From the cell containing the given text, extract its center point as (x, y) coordinate. 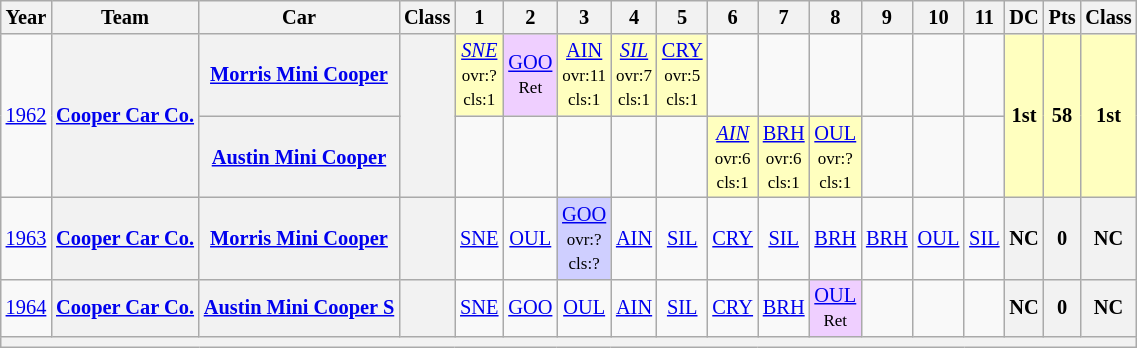
58 (1062, 116)
8 (835, 17)
2 (530, 17)
AINovr:6cls:1 (732, 157)
DC (1024, 17)
1963 (26, 238)
3 (584, 17)
SNEovr:?cls:1 (479, 75)
Austin Mini Cooper (299, 157)
Team (125, 17)
GOORet (530, 75)
10 (939, 17)
1 (479, 17)
1962 (26, 116)
11 (984, 17)
AINovr:11cls:1 (584, 75)
Pts (1062, 17)
7 (784, 17)
1964 (26, 308)
SILovr:7cls:1 (634, 75)
OULovr:?cls:1 (835, 157)
CRYovr:5cls:1 (682, 75)
Year (26, 17)
GOO (530, 308)
4 (634, 17)
9 (887, 17)
6 (732, 17)
5 (682, 17)
BRHovr:6cls:1 (784, 157)
Austin Mini Cooper S (299, 308)
GOOovr:?cls:? (584, 238)
Car (299, 17)
OULRet (835, 308)
